For the text-containing cell, return its midpoint in [x, y] coordinate format. 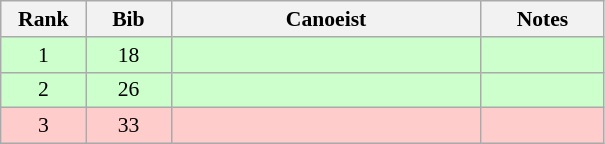
Rank [44, 19]
Canoeist [326, 19]
3 [44, 126]
2 [44, 90]
26 [128, 90]
1 [44, 55]
33 [128, 126]
Bib [128, 19]
18 [128, 55]
Notes [542, 19]
